Determine the [X, Y] coordinate at the center of the cell enclosing the given text.  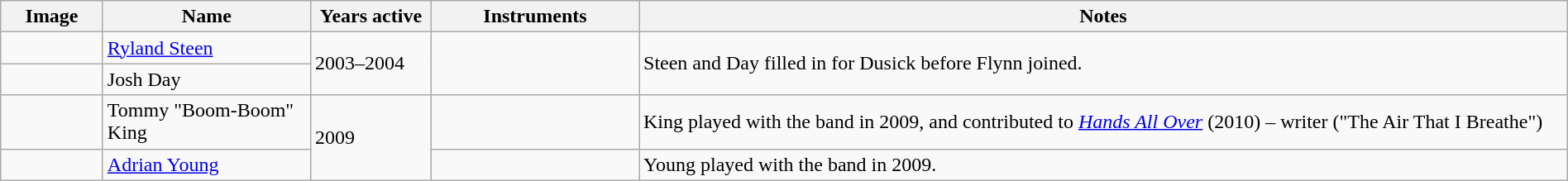
Ryland Steen [207, 48]
Years active [370, 17]
King played with the band in 2009, and contributed to Hands All Over (2010) – writer ("The Air That I Breathe") [1103, 122]
Tommy "Boom-Boom" King [207, 122]
Josh Day [207, 79]
2009 [370, 137]
Name [207, 17]
Notes [1103, 17]
Young played with the band in 2009. [1103, 164]
Adrian Young [207, 164]
Instruments [534, 17]
2003–2004 [370, 64]
Steen and Day filled in for Dusick before Flynn joined. [1103, 64]
Image [52, 17]
